Scan for the cell matching the given text and deliver its [x, y] coordinate at center. 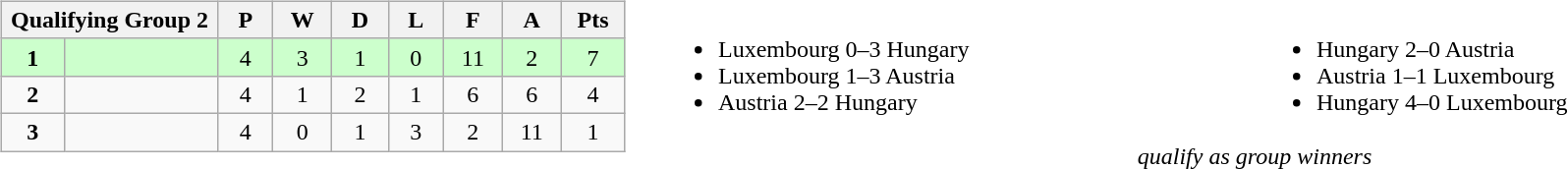
L [416, 20]
Pts [593, 20]
Qualifying Group 2 [110, 20]
7 [593, 57]
W [303, 20]
A [532, 20]
P [246, 20]
D [360, 20]
F [473, 20]
